Scan for the cell matching the given text and deliver its (x, y) coordinate at center. 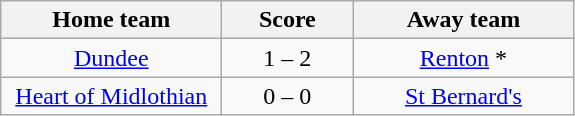
Score (288, 20)
Home team (112, 20)
St Bernard's (464, 96)
Renton * (464, 58)
0 – 0 (288, 96)
Away team (464, 20)
1 – 2 (288, 58)
Heart of Midlothian (112, 96)
Dundee (112, 58)
